Return [X, Y] of the center of cell containing provided text 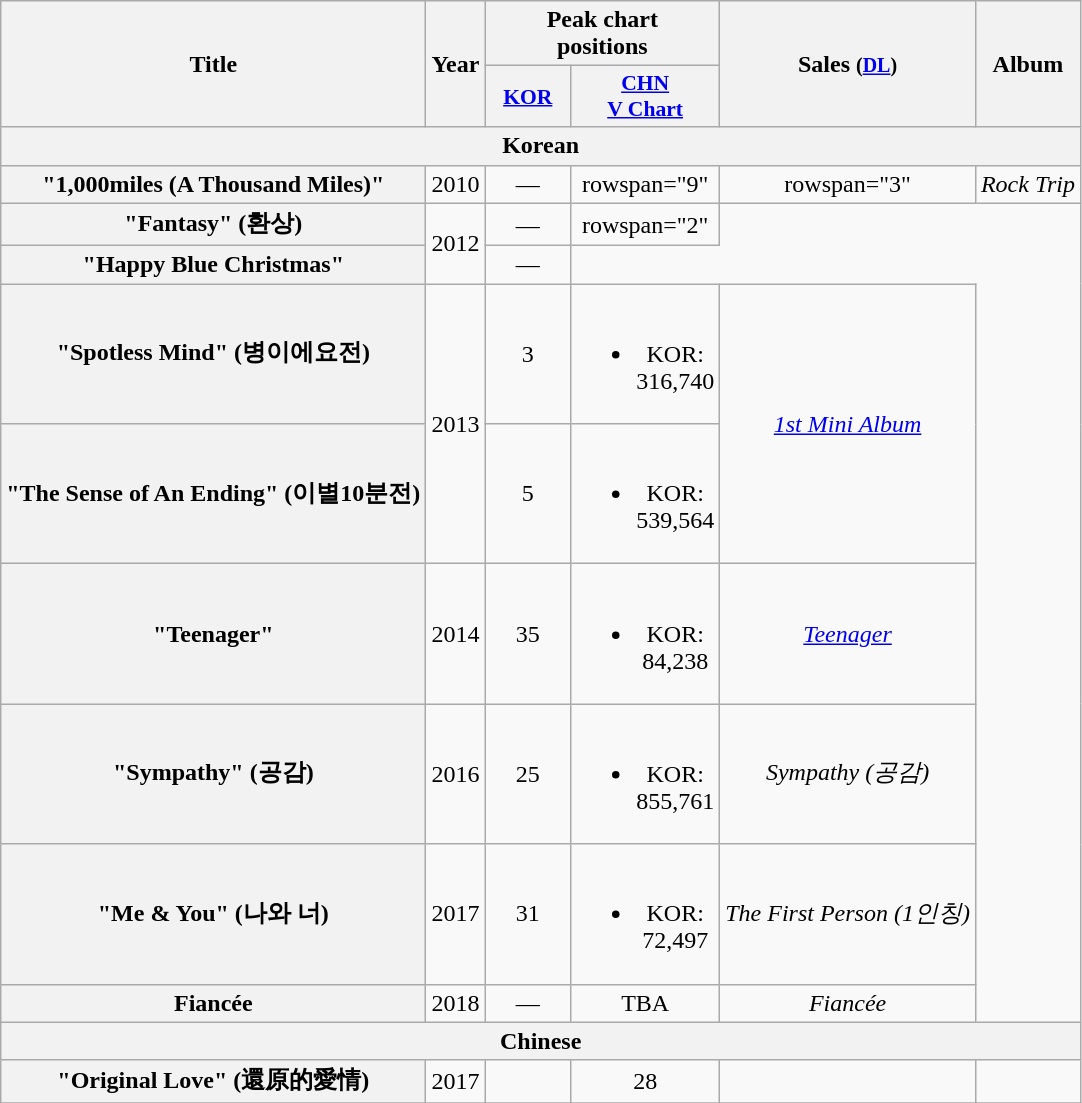
KOR: 72,497 [646, 914]
Teenager [848, 634]
"The Sense of An Ending" (이별10분전) [214, 494]
Sales (DL) [848, 64]
Sympathy (공감) [848, 774]
rowspan="2" [646, 224]
28 [646, 1082]
"Happy Blue Christmas" [214, 265]
"Sympathy" (공감) [214, 774]
"Fantasy" (환상) [214, 224]
The First Person (1인칭) [848, 914]
Title [214, 64]
2018 [456, 1003]
Year [456, 64]
2014 [456, 634]
"Me & You" (나와 너) [214, 914]
KOR: 316,740 [646, 354]
rowspan="9" [646, 184]
5 [528, 494]
CHNV Chart [646, 96]
2013 [456, 424]
2010 [456, 184]
KOR: 855,761 [646, 774]
25 [528, 774]
"Spotless Mind" (병이에요전) [214, 354]
"Teenager" [214, 634]
2016 [456, 774]
Album [1028, 64]
KOR: 539,564 [646, 494]
2012 [456, 244]
Chinese [541, 1041]
Peak chart positions [602, 34]
TBA [646, 1003]
Rock Trip [1028, 184]
"Original Love" (還原的愛情) [214, 1082]
Korean [541, 146]
31 [528, 914]
"1,000miles (A Thousand Miles)" [214, 184]
3 [528, 354]
rowspan="3" [848, 184]
KOR [528, 96]
1st Mini Album [848, 424]
35 [528, 634]
KOR: 84,238 [646, 634]
